Extract the [x, y] coordinate from the center of the cell holding the provided text.  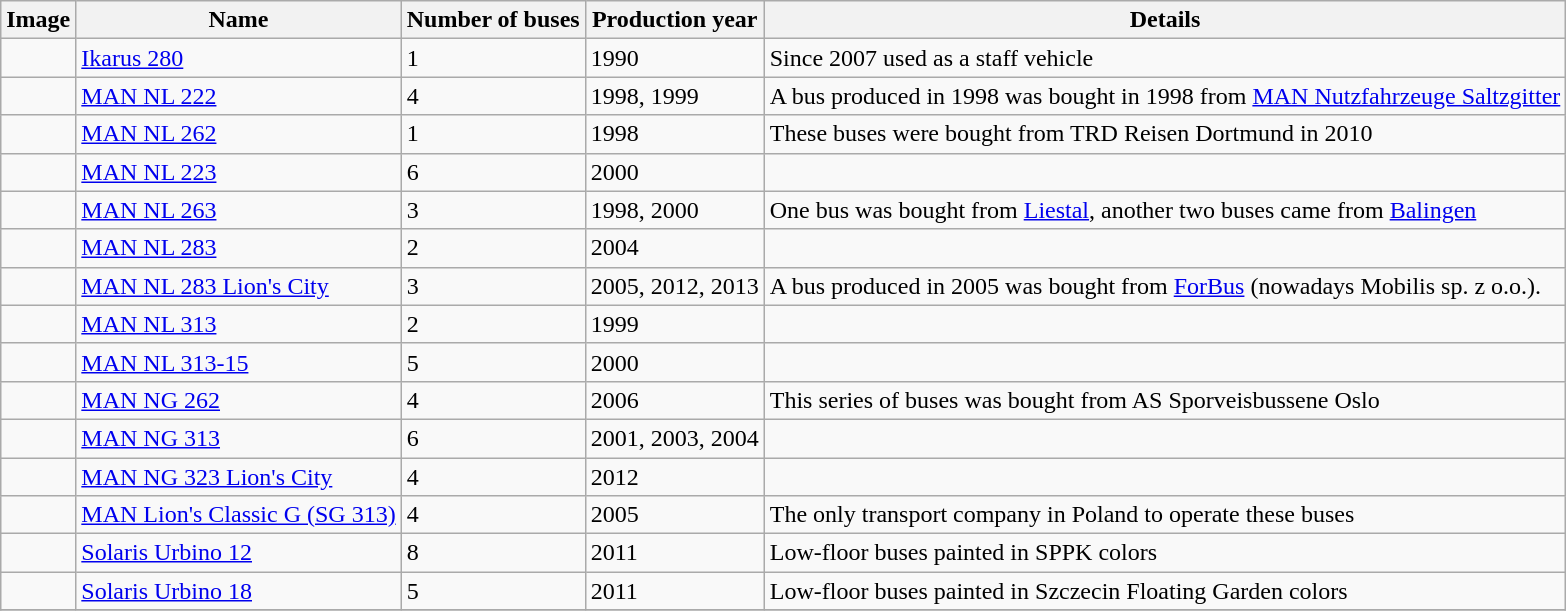
Low-floor buses painted in SPPK colors [1165, 553]
MAN Lion's Classic G (SG 313) [238, 515]
1998 [674, 134]
Number of buses [493, 20]
MAN NG 262 [238, 400]
Ikarus 280 [238, 58]
Low-floor buses painted in Szczecin Floating Garden colors [1165, 591]
8 [493, 553]
2004 [674, 248]
MAN NL 283 Lion's City [238, 286]
1990 [674, 58]
MAN NL 222 [238, 96]
MAN NL 223 [238, 172]
1998, 2000 [674, 210]
Details [1165, 20]
2012 [674, 477]
The only transport company in Poland to operate these buses [1165, 515]
Solaris Urbino 18 [238, 591]
MAN NG 313 [238, 438]
1999 [674, 324]
MAN NG 323 Lion's City [238, 477]
MAN NL 313-15 [238, 362]
Since 2007 used as a staff vehicle [1165, 58]
MAN NL 263 [238, 210]
A bus produced in 2005 was bought from ForBus (nowadays Mobilis sp. z o.o.). [1165, 286]
A bus produced in 1998 was bought in 1998 from MAN Nutzfahrzeuge Saltzgitter [1165, 96]
One bus was bought from Liestal, another two buses came from Balingen [1165, 210]
Image [38, 20]
Solaris Urbino 12 [238, 553]
2006 [674, 400]
2005, 2012, 2013 [674, 286]
This series of buses was bought from AS Sporveisbussene Oslo [1165, 400]
2005 [674, 515]
MAN NL 313 [238, 324]
Name [238, 20]
1998, 1999 [674, 96]
MAN NL 262 [238, 134]
2001, 2003, 2004 [674, 438]
These buses were bought from TRD Reisen Dortmund in 2010 [1165, 134]
Production year [674, 20]
MAN NL 283 [238, 248]
